Return [x, y] of the center of cell containing provided text 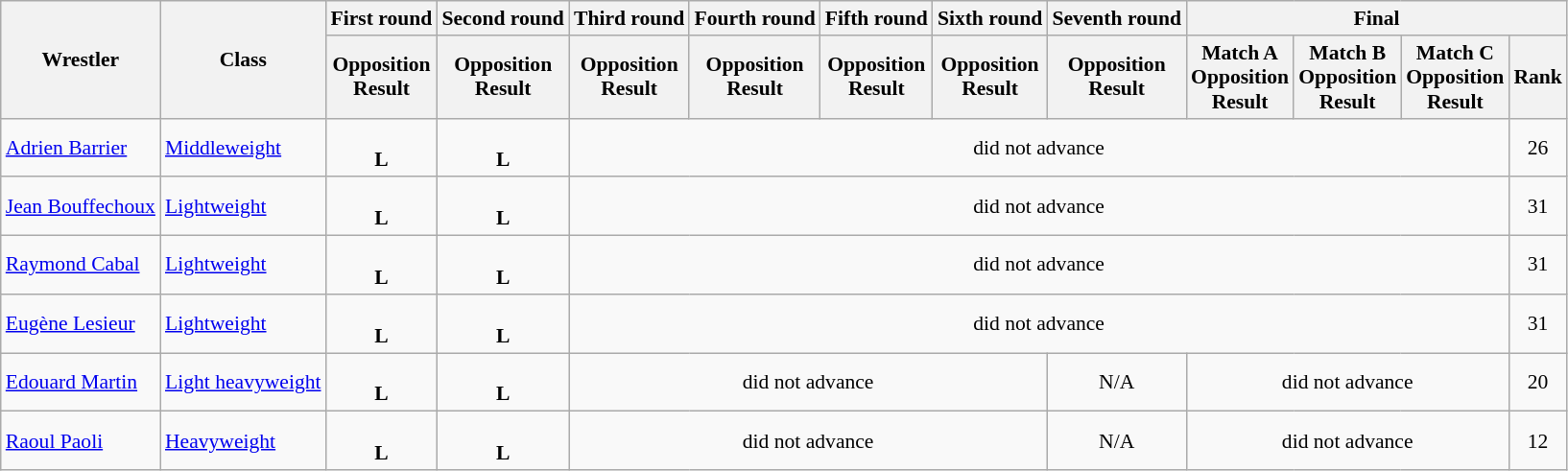
Wrestler [81, 59]
Fifth round [877, 18]
Third round [630, 18]
Match AOppositionResult [1240, 77]
Sixth round [990, 18]
Middleweight [244, 148]
Second round [503, 18]
Seventh round [1117, 18]
First round [382, 18]
Raymond Cabal [81, 265]
Raoul Paoli [81, 441]
Edouard Martin [81, 382]
Jean Bouffechoux [81, 207]
Match BOppositionResult [1347, 77]
Heavyweight [244, 441]
Rank [1537, 77]
Eugène Lesieur [81, 324]
Match COppositionResult [1455, 77]
Light heavyweight [244, 382]
Final [1376, 18]
12 [1537, 441]
Adrien Barrier [81, 148]
26 [1537, 148]
Fourth round [754, 18]
Class [244, 59]
20 [1537, 382]
